Provide the (x, y) coordinate of the cell's center where the given text is located.  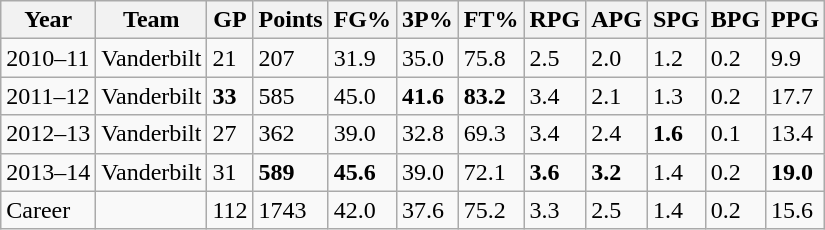
Team (152, 20)
BPG (735, 20)
72.1 (491, 172)
9.9 (796, 58)
45.0 (362, 96)
112 (230, 210)
2.4 (617, 134)
2012–13 (48, 134)
33 (230, 96)
3.2 (617, 172)
3.6 (555, 172)
21 (230, 58)
GP (230, 20)
32.8 (427, 134)
69.3 (491, 134)
31 (230, 172)
17.7 (796, 96)
585 (290, 96)
75.2 (491, 210)
42.0 (362, 210)
2010–11 (48, 58)
3.3 (555, 210)
1.2 (676, 58)
2.1 (617, 96)
75.8 (491, 58)
2013–14 (48, 172)
589 (290, 172)
APG (617, 20)
31.9 (362, 58)
2011–12 (48, 96)
45.6 (362, 172)
15.6 (796, 210)
1.3 (676, 96)
35.0 (427, 58)
Year (48, 20)
2.0 (617, 58)
FG% (362, 20)
83.2 (491, 96)
13.4 (796, 134)
27 (230, 134)
3P% (427, 20)
19.0 (796, 172)
FT% (491, 20)
1743 (290, 210)
0.1 (735, 134)
207 (290, 58)
362 (290, 134)
Points (290, 20)
Career (48, 210)
37.6 (427, 210)
RPG (555, 20)
41.6 (427, 96)
PPG (796, 20)
1.6 (676, 134)
SPG (676, 20)
